Find where the given text appears and provide that cell's center as (x, y) coordinate. 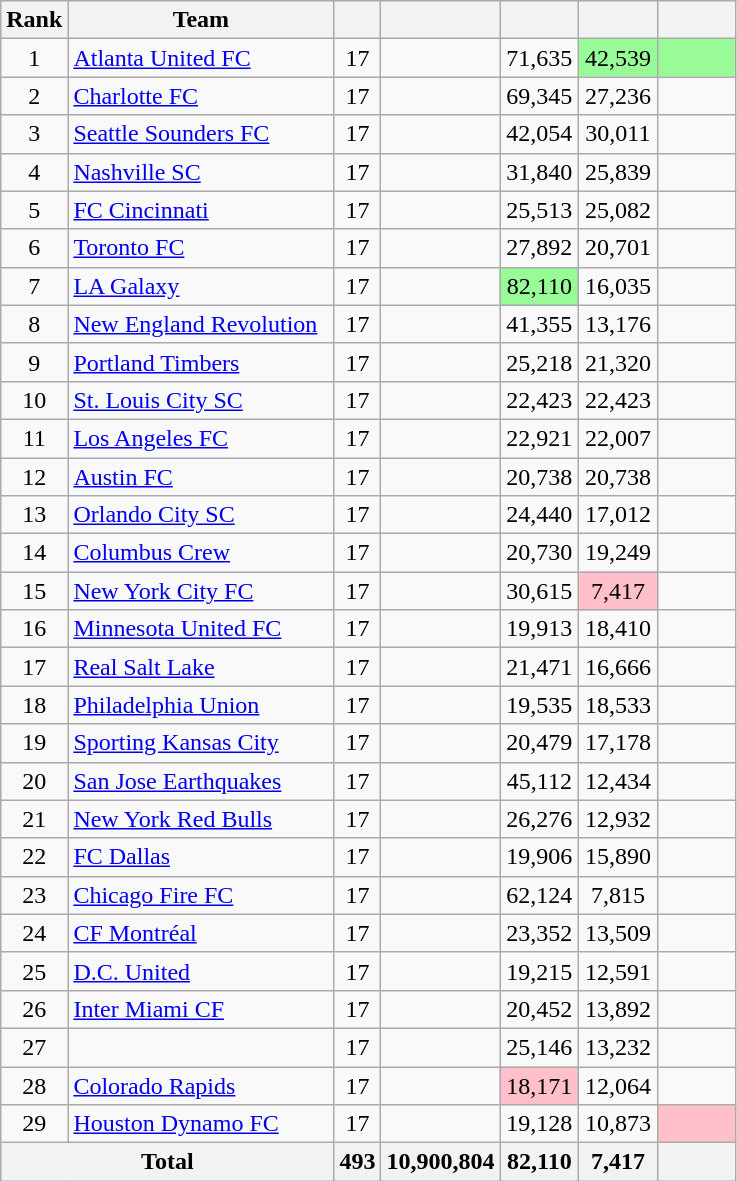
19,128 (540, 1124)
71,635 (540, 58)
26,276 (540, 819)
24,440 (540, 515)
2 (34, 96)
10,873 (618, 1124)
7,815 (618, 895)
22 (34, 857)
20 (34, 781)
18,533 (618, 705)
Total (168, 1162)
18,410 (618, 629)
27 (34, 1047)
19,906 (540, 857)
19,249 (618, 553)
13,232 (618, 1047)
1 (34, 58)
25,513 (540, 210)
18,171 (540, 1085)
Orlando City SC (201, 515)
12 (34, 477)
30,011 (618, 134)
20,479 (540, 743)
30,615 (540, 591)
29 (34, 1124)
Inter Miami CF (201, 1009)
69,345 (540, 96)
28 (34, 1085)
23,352 (540, 933)
9 (34, 362)
12,064 (618, 1085)
25,839 (618, 172)
493 (358, 1162)
Real Salt Lake (201, 667)
12,434 (618, 781)
42,539 (618, 58)
San Jose Earthquakes (201, 781)
16 (34, 629)
15 (34, 591)
20,730 (540, 553)
St. Louis City SC (201, 400)
19 (34, 743)
Seattle Sounders FC (201, 134)
62,124 (540, 895)
14 (34, 553)
CF Montréal (201, 933)
Nashville SC (201, 172)
27,236 (618, 96)
12,932 (618, 819)
Chicago Fire FC (201, 895)
11 (34, 438)
10 (34, 400)
Philadelphia Union (201, 705)
4 (34, 172)
FC Cincinnati (201, 210)
12,591 (618, 971)
New York Red Bulls (201, 819)
10,900,804 (440, 1162)
3 (34, 134)
21,320 (618, 362)
New York City FC (201, 591)
20,701 (618, 248)
26 (34, 1009)
13,892 (618, 1009)
25,082 (618, 210)
15,890 (618, 857)
45,112 (540, 781)
New England Revolution (201, 324)
Los Angeles FC (201, 438)
7 (34, 286)
Sporting Kansas City (201, 743)
25,218 (540, 362)
LA Galaxy (201, 286)
Columbus Crew (201, 553)
Rank (34, 20)
13,509 (618, 933)
25,146 (540, 1047)
5 (34, 210)
Toronto FC (201, 248)
13,176 (618, 324)
Houston Dynamo FC (201, 1124)
6 (34, 248)
D.C. United (201, 971)
41,355 (540, 324)
18 (34, 705)
17,012 (618, 515)
Team (201, 20)
Portland Timbers (201, 362)
19,535 (540, 705)
Austin FC (201, 477)
22,921 (540, 438)
23 (34, 895)
42,054 (540, 134)
17,178 (618, 743)
Colorado Rapids (201, 1085)
21,471 (540, 667)
Atlanta United FC (201, 58)
21 (34, 819)
19,913 (540, 629)
19,215 (540, 971)
FC Dallas (201, 857)
25 (34, 971)
20,452 (540, 1009)
31,840 (540, 172)
Charlotte FC (201, 96)
8 (34, 324)
24 (34, 933)
Minnesota United FC (201, 629)
16,666 (618, 667)
16,035 (618, 286)
27,892 (540, 248)
13 (34, 515)
22,007 (618, 438)
